For the text-containing cell, return its midpoint in [x, y] coordinate format. 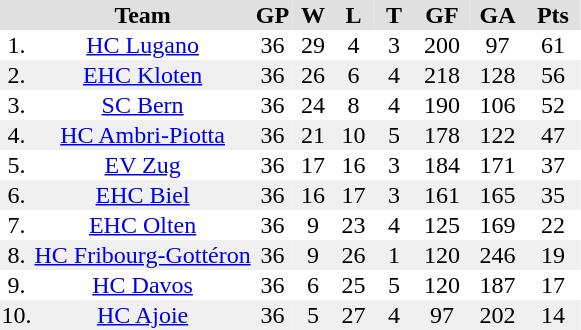
184 [442, 165]
W [313, 15]
106 [498, 105]
29 [313, 45]
4. [16, 135]
246 [498, 255]
24 [313, 105]
1 [394, 255]
200 [442, 45]
47 [553, 135]
1. [16, 45]
10 [353, 135]
GA [498, 15]
14 [553, 315]
202 [498, 315]
2. [16, 75]
9. [16, 285]
37 [553, 165]
EHC Olten [142, 225]
25 [353, 285]
T [394, 15]
178 [442, 135]
GF [442, 15]
SC Bern [142, 105]
35 [553, 195]
171 [498, 165]
L [353, 15]
128 [498, 75]
187 [498, 285]
HC Davos [142, 285]
161 [442, 195]
22 [553, 225]
EV Zug [142, 165]
52 [553, 105]
HC Lugano [142, 45]
8. [16, 255]
5. [16, 165]
HC Fribourg-Gottéron [142, 255]
169 [498, 225]
Pts [553, 15]
EHC Kloten [142, 75]
27 [353, 315]
8 [353, 105]
Team [142, 15]
HC Ambri-Piotta [142, 135]
3. [16, 105]
EHC Biel [142, 195]
6. [16, 195]
165 [498, 195]
56 [553, 75]
61 [553, 45]
7. [16, 225]
190 [442, 105]
19 [553, 255]
122 [498, 135]
21 [313, 135]
23 [353, 225]
GP [272, 15]
125 [442, 225]
218 [442, 75]
HC Ajoie [142, 315]
10. [16, 315]
